Search for the cell housing the specified text and yield its [X, Y] center coordinate. 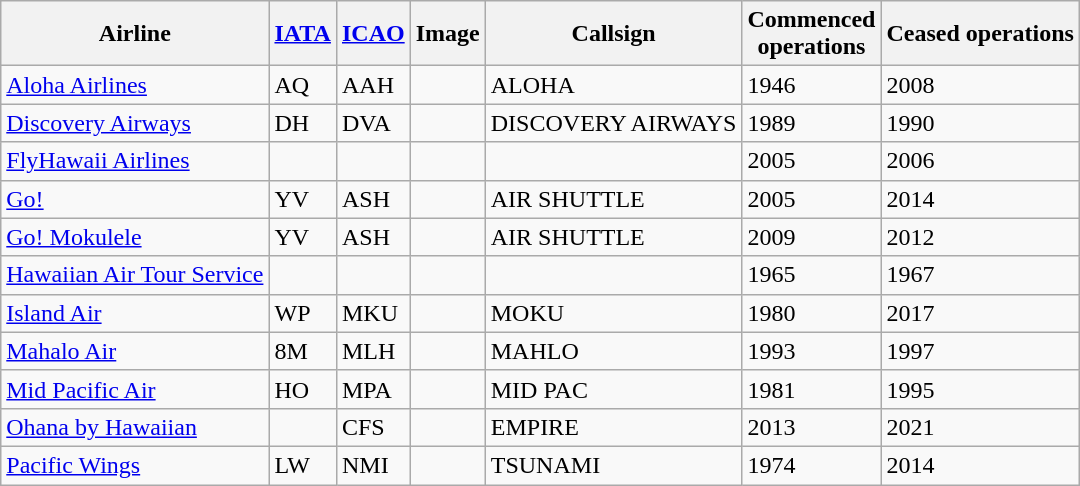
1980 [812, 313]
LW [303, 465]
MID PAC [614, 389]
MLH [373, 351]
Mid Pacific Air [135, 389]
Airline [135, 34]
Pacific Wings [135, 465]
DVA [373, 123]
IATA [303, 34]
AAH [373, 85]
1974 [812, 465]
FlyHawaii Airlines [135, 161]
MPA [373, 389]
ALOHA [614, 85]
2012 [980, 237]
MAHLO [614, 351]
ICAO [373, 34]
NMI [373, 465]
2009 [812, 237]
Ceased operations [980, 34]
1967 [980, 275]
Commencedoperations [812, 34]
2008 [980, 85]
Image [448, 34]
1989 [812, 123]
HO [303, 389]
DISCOVERY AIRWAYS [614, 123]
Island Air [135, 313]
8M [303, 351]
MKU [373, 313]
2006 [980, 161]
Discovery Airways [135, 123]
2021 [980, 427]
2017 [980, 313]
1965 [812, 275]
1997 [980, 351]
EMPIRE [614, 427]
1981 [812, 389]
2013 [812, 427]
DH [303, 123]
Go! [135, 199]
Ohana by Hawaiian [135, 427]
1990 [980, 123]
Aloha Airlines [135, 85]
Hawaiian Air Tour Service [135, 275]
MOKU [614, 313]
1995 [980, 389]
Callsign [614, 34]
TSUNAMI [614, 465]
1946 [812, 85]
1993 [812, 351]
AQ [303, 85]
Go! Mokulele [135, 237]
CFS [373, 427]
WP [303, 313]
Mahalo Air [135, 351]
